Detect which cell encompasses the target text, then output its [X, Y] center coordinate. 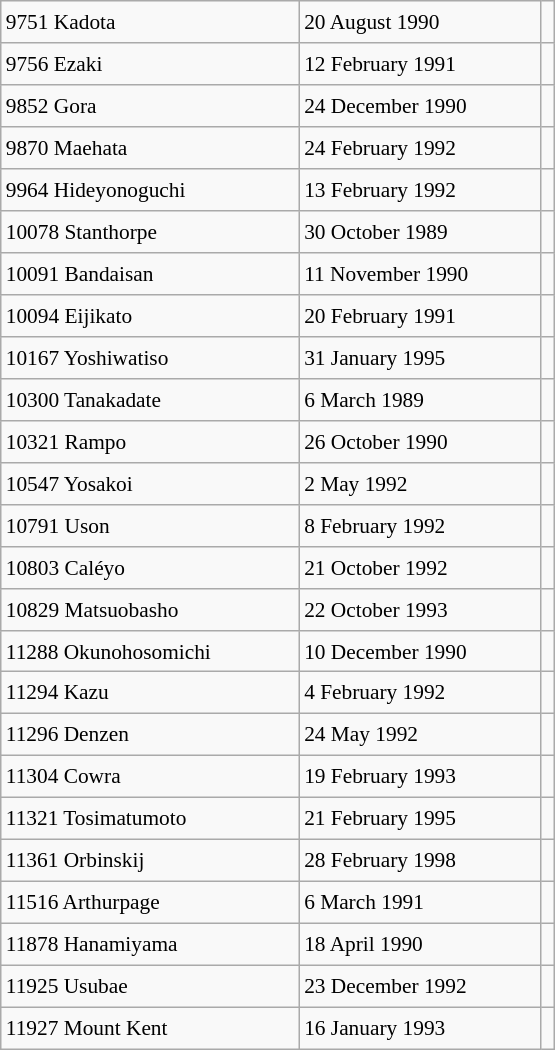
11288 Okunohosomichi [150, 651]
10094 Eijikato [150, 316]
24 May 1992 [420, 735]
10791 Uson [150, 525]
24 February 1992 [420, 148]
11927 Mount Kent [150, 1028]
30 October 1989 [420, 232]
11294 Kazu [150, 693]
9852 Gora [150, 106]
28 February 1998 [420, 861]
11 November 1990 [420, 274]
4 February 1992 [420, 693]
19 February 1993 [420, 777]
10829 Matsuobasho [150, 609]
11925 Usubae [150, 986]
12 February 1991 [420, 64]
11296 Denzen [150, 735]
10300 Tanakadate [150, 399]
18 April 1990 [420, 945]
31 January 1995 [420, 358]
21 February 1995 [420, 819]
9964 Hideyonoguchi [150, 190]
13 February 1992 [420, 190]
20 February 1991 [420, 316]
9870 Maehata [150, 148]
23 December 1992 [420, 986]
9751 Kadota [150, 22]
10078 Stanthorpe [150, 232]
21 October 1992 [420, 567]
11878 Hanamiyama [150, 945]
10321 Rampo [150, 441]
10 December 1990 [420, 651]
6 March 1991 [420, 903]
24 December 1990 [420, 106]
10091 Bandaisan [150, 274]
9756 Ezaki [150, 64]
22 October 1993 [420, 609]
11304 Cowra [150, 777]
11321 Tosimatumoto [150, 819]
6 March 1989 [420, 399]
2 May 1992 [420, 483]
8 February 1992 [420, 525]
10167 Yoshiwatiso [150, 358]
11361 Orbinskij [150, 861]
10803 Caléyo [150, 567]
11516 Arthurpage [150, 903]
26 October 1990 [420, 441]
10547 Yosakoi [150, 483]
20 August 1990 [420, 22]
16 January 1993 [420, 1028]
